For the text-containing cell, return its midpoint in (X, Y) coordinate format. 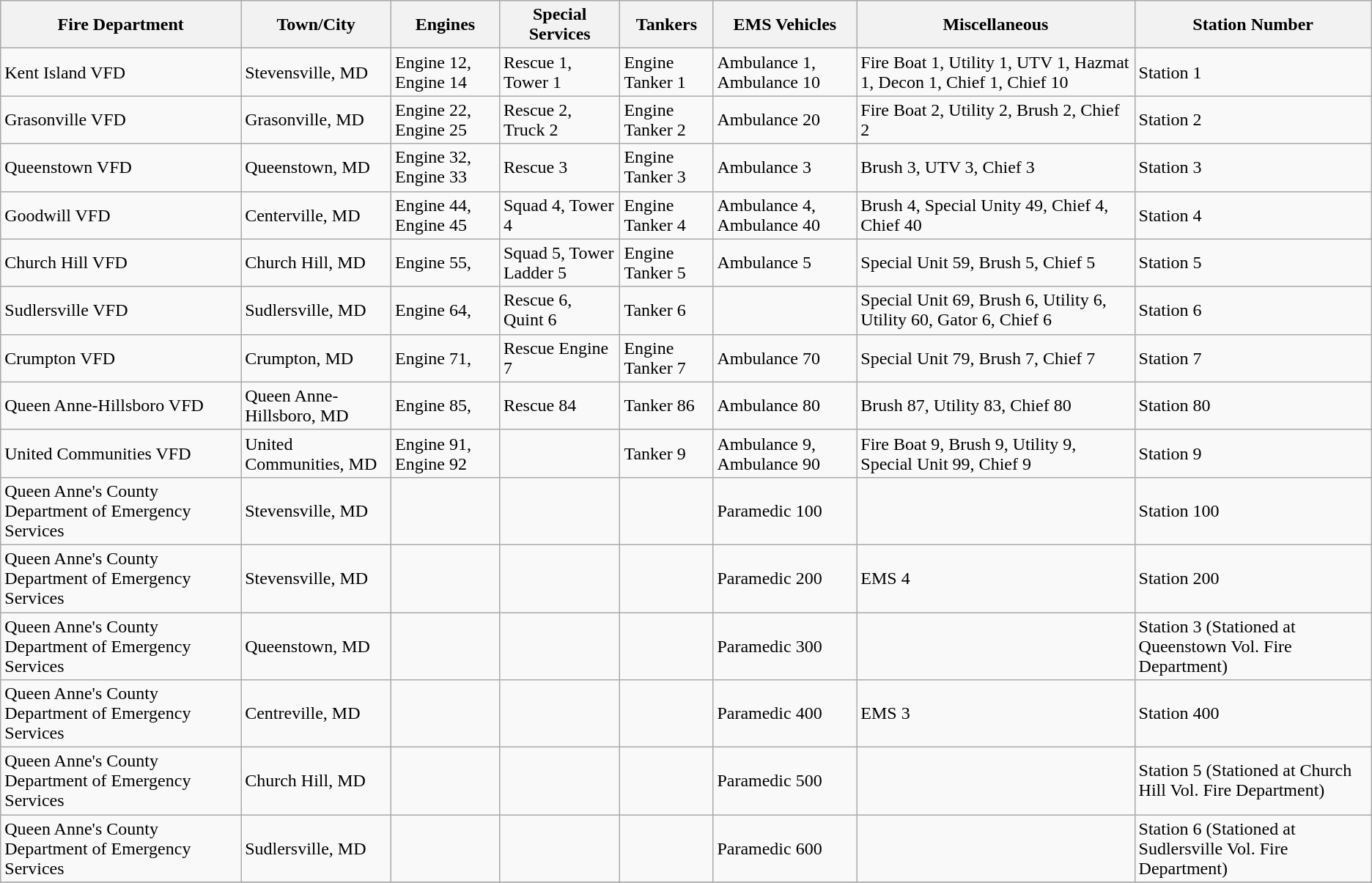
Rescue Engine 7 (560, 358)
Tanker 9 (667, 453)
Station 1 (1253, 72)
Ambulance 70 (785, 358)
Rescue 3 (560, 167)
Engine Tanker 7 (667, 358)
Tankers (667, 25)
Sudlersville VFD (121, 311)
Engine Tanker 4 (667, 215)
Paramedic 500 (785, 781)
Special Unit 79, Brush 7, Chief 7 (995, 358)
Engine Tanker 1 (667, 72)
Squad 4, Tower 4 (560, 215)
Engines (446, 25)
Engine Tanker 5 (667, 262)
Station 3 (Stationed at Queenstown Vol. Fire Department) (1253, 646)
Crumpton VFD (121, 358)
Special Unit 59, Brush 5, Chief 5 (995, 262)
Rescue 2, Truck 2 (560, 120)
Ambulance 5 (785, 262)
Station 6 (1253, 311)
Queen Anne-Hillsboro VFD (121, 406)
Centreville, MD (317, 714)
Goodwill VFD (121, 215)
Station 4 (1253, 215)
Queen Anne-Hillsboro, MD (317, 406)
Station 2 (1253, 120)
Station 3 (1253, 167)
Rescue 6, Quint 6 (560, 311)
Miscellaneous (995, 25)
Fire Department (121, 25)
Rescue 1, Tower 1 (560, 72)
Station 9 (1253, 453)
Engine 55, (446, 262)
Brush 4, Special Unity 49, Chief 4, Chief 40 (995, 215)
Centerville, MD (317, 215)
Brush 87, Utility 83, Chief 80 (995, 406)
Grasonville, MD (317, 120)
Kent Island VFD (121, 72)
Fire Boat 2, Utility 2, Brush 2, Chief 2 (995, 120)
Special Services (560, 25)
Special Unit 69, Brush 6, Utility 6, Utility 60, Gator 6, Chief 6 (995, 311)
Station Number (1253, 25)
Queenstown VFD (121, 167)
United Communities, MD (317, 453)
United Communities VFD (121, 453)
Engine 71, (446, 358)
Engine Tanker 3 (667, 167)
Paramedic 200 (785, 578)
Station 5 (1253, 262)
Town/City (317, 25)
Paramedic 600 (785, 849)
Engine Tanker 2 (667, 120)
Station 5 (Stationed at Church Hill Vol. Fire Department) (1253, 781)
Tanker 86 (667, 406)
Grasonville VFD (121, 120)
EMS 4 (995, 578)
Ambulance 1, Ambulance 10 (785, 72)
Fire Boat 9, Brush 9, Utility 9, Special Unit 99, Chief 9 (995, 453)
Station 400 (1253, 714)
Rescue 84 (560, 406)
Squad 5, Tower Ladder 5 (560, 262)
Ambulance 9, Ambulance 90 (785, 453)
Engine 44, Engine 45 (446, 215)
Engine 64, (446, 311)
Crumpton, MD (317, 358)
Ambulance 20 (785, 120)
Station 7 (1253, 358)
Church Hill VFD (121, 262)
Engine 91, Engine 92 (446, 453)
Engine 12, Engine 14 (446, 72)
Station 80 (1253, 406)
Tanker 6 (667, 311)
Ambulance 80 (785, 406)
Engine 32, Engine 33 (446, 167)
Paramedic 300 (785, 646)
EMS Vehicles (785, 25)
Engine 85, (446, 406)
Fire Boat 1, Utility 1, UTV 1, Hazmat 1, Decon 1, Chief 1, Chief 10 (995, 72)
Ambulance 3 (785, 167)
Station 200 (1253, 578)
Ambulance 4, Ambulance 40 (785, 215)
Station 6 (Stationed at Sudlersville Vol. Fire Department) (1253, 849)
Engine 22, Engine 25 (446, 120)
Brush 3, UTV 3, Chief 3 (995, 167)
Station 100 (1253, 511)
Paramedic 400 (785, 714)
Paramedic 100 (785, 511)
EMS 3 (995, 714)
